Detect which cell encompasses the target text, then output its (x, y) center coordinate. 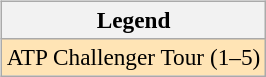
Legend (133, 20)
ATP Challenger Tour (1–5) (133, 57)
